Provide the (X, Y) coordinate of the cell's center where the given text is located.  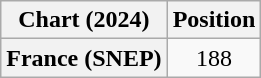
188 (214, 58)
France (SNEP) (84, 58)
Chart (2024) (84, 20)
Position (214, 20)
